Detect which cell encompasses the target text, then output its (X, Y) center coordinate. 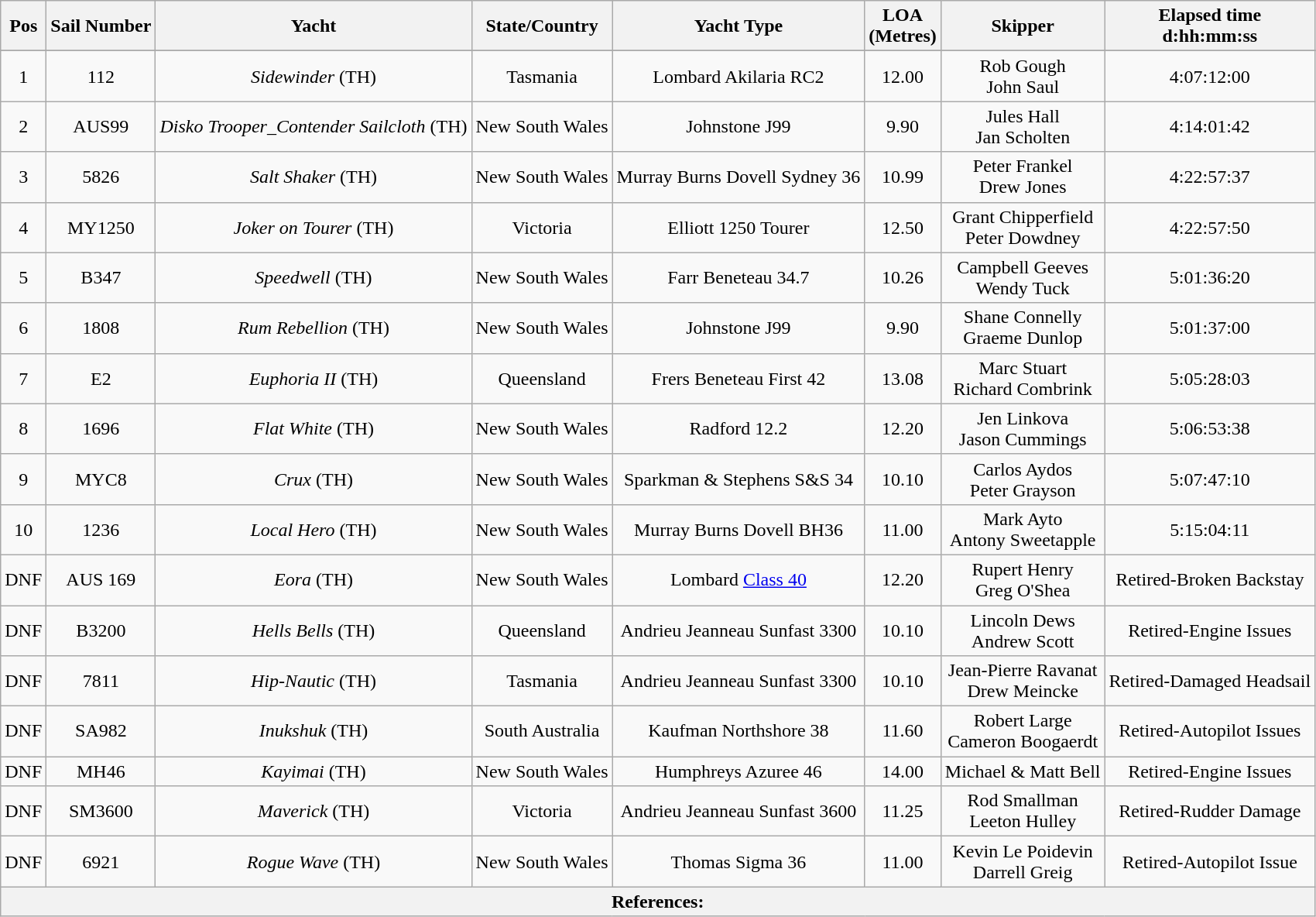
Retired-Autopilot Issues (1210, 731)
Salt Shaker (TH) (314, 177)
Rod Smallman Leeton Hulley (1023, 812)
Kayimai (TH) (314, 771)
Kevin Le Poidevin Darrell Greig (1023, 861)
Lombard Class 40 (739, 579)
13.08 (903, 378)
5826 (101, 177)
Jules Hall Jan Scholten (1023, 127)
Crux (TH) (314, 479)
MY1250 (101, 228)
Yacht (314, 26)
AUS99 (101, 127)
1696 (101, 429)
Murray Burns Dovell Sydney 36 (739, 177)
5:05:28:03 (1210, 378)
Joker on Tourer (TH) (314, 228)
Retired-Autopilot Issue (1210, 861)
4:14:01:42 (1210, 127)
Grant Chipperfield Peter Dowdney (1023, 228)
Flat White (TH) (314, 429)
Michael & Matt Bell (1023, 771)
Jean-Pierre Ravanat Drew Meincke (1023, 682)
Retired-Damaged Headsail (1210, 682)
Rum Rebellion (TH) (314, 328)
References: (658, 902)
12.50 (903, 228)
Elapsed time d:hh:mm:ss (1210, 26)
Eora (TH) (314, 579)
1 (23, 76)
Retired-Rudder Damage (1210, 812)
Retired-Broken Backstay (1210, 579)
MH46 (101, 771)
LOA (Metres) (903, 26)
4:22:57:50 (1210, 228)
5:15:04:11 (1210, 530)
Robert Large Cameron Boogaerdt (1023, 731)
Shane Connelly Graeme Dunlop (1023, 328)
State/Country (542, 26)
Speedwell (TH) (314, 277)
Local Hero (TH) (314, 530)
4:22:57:37 (1210, 177)
11.25 (903, 812)
Hells Bells (TH) (314, 630)
Andrieu Jeanneau Sunfast 3600 (739, 812)
Thomas Sigma 36 (739, 861)
B347 (101, 277)
SM3600 (101, 812)
10 (23, 530)
Farr Beneteau 34.7 (739, 277)
1236 (101, 530)
7811 (101, 682)
Sparkman & Stephens S&S 34 (739, 479)
South Australia (542, 731)
6921 (101, 861)
Humphreys Azuree 46 (739, 771)
Sidewinder (TH) (314, 76)
3 (23, 177)
Disko Trooper_Contender Sailcloth (TH) (314, 127)
112 (101, 76)
5:01:36:20 (1210, 277)
Elliott 1250 Tourer (739, 228)
5:01:37:00 (1210, 328)
Mark Ayto Antony Sweetapple (1023, 530)
5 (23, 277)
8 (23, 429)
14.00 (903, 771)
Euphoria II (TH) (314, 378)
Pos (23, 26)
AUS 169 (101, 579)
4 (23, 228)
1808 (101, 328)
SA982 (101, 731)
2 (23, 127)
Radford 12.2 (739, 429)
Kaufman Northshore 38 (739, 731)
Hip-Nautic (TH) (314, 682)
Marc Stuart Richard Combrink (1023, 378)
Rupert Henry Greg O'Shea (1023, 579)
Inukshuk (TH) (314, 731)
Frers Beneteau First 42 (739, 378)
5:07:47:10 (1210, 479)
12.00 (903, 76)
Yacht Type (739, 26)
Rogue Wave (TH) (314, 861)
7 (23, 378)
Murray Burns Dovell BH36 (739, 530)
Carlos Aydos Peter Grayson (1023, 479)
MYC8 (101, 479)
Campbell Geeves Wendy Tuck (1023, 277)
Lombard Akilaria RC2 (739, 76)
B3200 (101, 630)
Rob Gough John Saul (1023, 76)
6 (23, 328)
Skipper (1023, 26)
E2 (101, 378)
10.99 (903, 177)
Sail Number (101, 26)
Maverick (TH) (314, 812)
Jen Linkova Jason Cummings (1023, 429)
10.26 (903, 277)
11.60 (903, 731)
Peter Frankel Drew Jones (1023, 177)
4:07:12:00 (1210, 76)
9 (23, 479)
Lincoln Dews Andrew Scott (1023, 630)
5:06:53:38 (1210, 429)
